Determine the (x, y) coordinate at the center of the cell enclosing the given text.  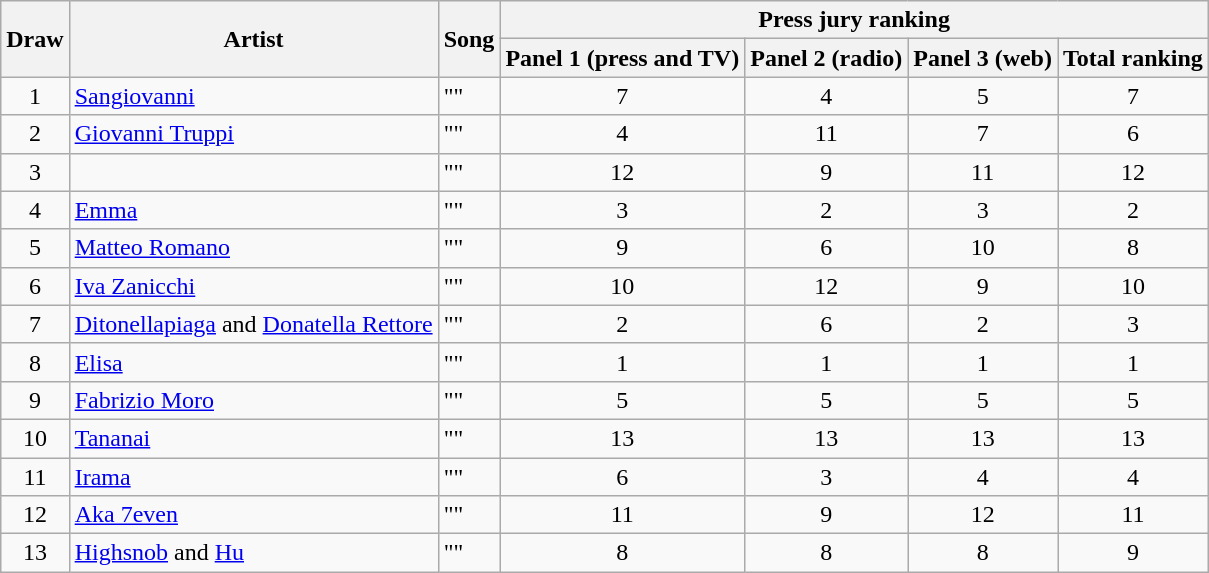
Emma (254, 210)
Fabrizio Moro (254, 400)
Panel 2 (radio) (826, 58)
Artist (254, 39)
Panel 1 (press and TV) (622, 58)
Giovanni Truppi (254, 134)
Draw (35, 39)
Aka 7even (254, 515)
Sangiovanni (254, 96)
Song (469, 39)
Total ranking (1134, 58)
Ditonellapiaga and Donatella Rettore (254, 324)
Elisa (254, 362)
Matteo Romano (254, 248)
Panel 3 (web) (983, 58)
Tananai (254, 438)
Highsnob and Hu (254, 553)
Irama (254, 477)
Iva Zanicchi (254, 286)
Press jury ranking (854, 20)
